Capture the cell that displays the provided text and extract its (X, Y) central coordinate. 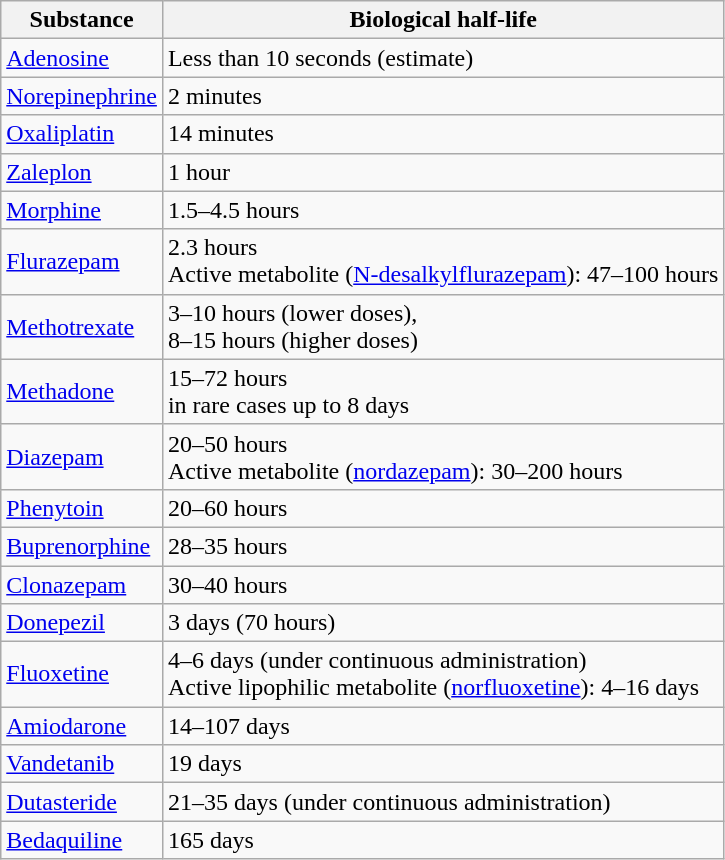
Adenosine (82, 58)
1.5–4.5 hours (443, 210)
Methotrexate (82, 326)
21–35 days (under continuous administration) (443, 802)
14–107 days (443, 726)
Biological half-life (443, 20)
Flurazepam (82, 262)
15–72 hoursin rare cases up to 8 days (443, 392)
Norepinephrine (82, 96)
Diazepam (82, 456)
Less than 10 seconds (estimate) (443, 58)
Morphine (82, 210)
Zaleplon (82, 172)
28–35 hours (443, 546)
Phenytoin (82, 508)
Buprenorphine (82, 546)
Dutasteride (82, 802)
1 hour (443, 172)
4–6 days (under continuous administration)Active lipophilic metabolite (norfluoxetine): 4–16 days (443, 674)
Vandetanib (82, 764)
Bedaquiline (82, 840)
Donepezil (82, 623)
Clonazepam (82, 585)
165 days (443, 840)
Oxaliplatin (82, 134)
Methadone (82, 392)
Substance (82, 20)
20–50 hoursActive metabolite (nordazepam): 30–200 hours (443, 456)
2 minutes (443, 96)
20–60 hours (443, 508)
Amiodarone (82, 726)
3–10 hours (lower doses),8–15 hours (higher doses) (443, 326)
2.3 hoursActive metabolite (N-desalkylflurazepam): 47–100 hours (443, 262)
3 days (70 hours) (443, 623)
19 days (443, 764)
30–40 hours (443, 585)
14 minutes (443, 134)
Fluoxetine (82, 674)
